Scan for the cell matching the given text and deliver its (X, Y) coordinate at center. 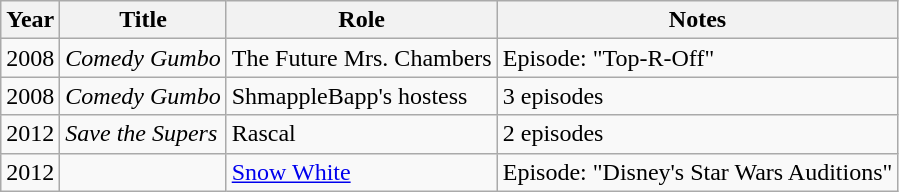
3 episodes (698, 96)
Notes (698, 20)
Episode: "Top-R-Off" (698, 58)
Save the Supers (143, 134)
2 episodes (698, 134)
The Future Mrs. Chambers (362, 58)
Rascal (362, 134)
Role (362, 20)
Episode: "Disney's Star Wars Auditions" (698, 172)
ShmappleBapp's hostess (362, 96)
Snow White (362, 172)
Title (143, 20)
Year (30, 20)
